Output the [X, Y] coordinate of the center of the cell containing the given text.  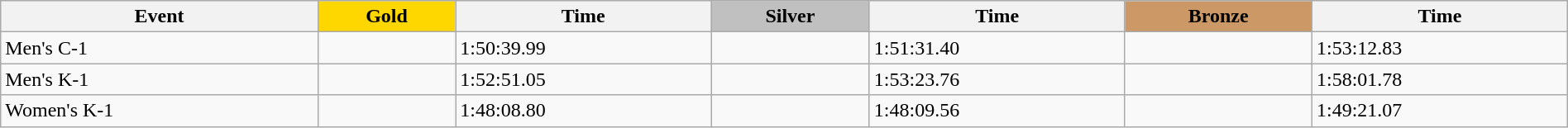
1:52:51.05 [584, 79]
1:50:39.99 [584, 48]
Gold [387, 17]
1:48:08.80 [584, 111]
1:49:21.07 [1439, 111]
1:51:31.40 [997, 48]
Men's C-1 [159, 48]
1:48:09.56 [997, 111]
Men's K-1 [159, 79]
1:53:23.76 [997, 79]
1:58:01.78 [1439, 79]
Silver [791, 17]
1:53:12.83 [1439, 48]
Event [159, 17]
Women's K-1 [159, 111]
Bronze [1219, 17]
